Provide the [x, y] coordinate of the cell's center where the given text is located.  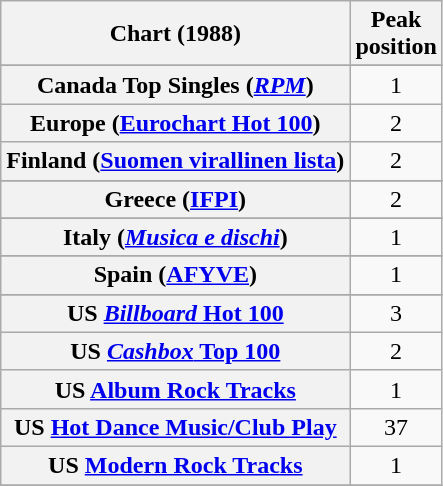
Europe (Eurochart Hot 100) [176, 123]
Canada Top Singles (RPM) [176, 85]
Italy (Musica e dischi) [176, 237]
US Album Rock Tracks [176, 389]
Finland (Suomen virallinen lista) [176, 161]
US Cashbox Top 100 [176, 351]
US Billboard Hot 100 [176, 313]
Chart (1988) [176, 34]
3 [396, 313]
Greece (IFPI) [176, 199]
Peakposition [396, 34]
US Hot Dance Music/Club Play [176, 427]
37 [396, 427]
Spain (AFYVE) [176, 275]
US Modern Rock Tracks [176, 465]
